Return [X, Y] of the center of cell containing provided text 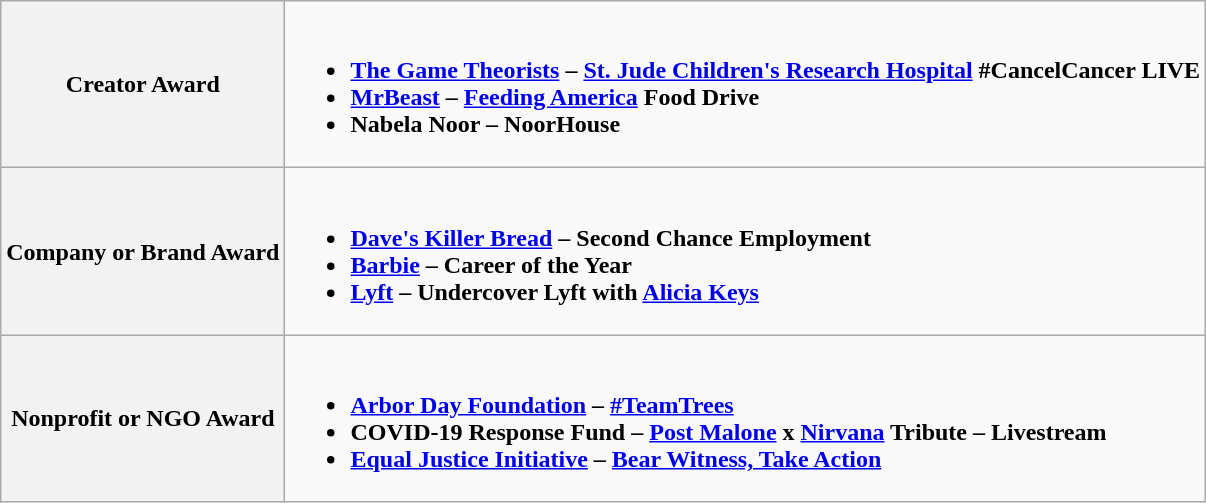
Nonprofit or NGO Award [143, 418]
The Game Theorists – St. Jude Children's Research Hospital #CancelCancer LIVEMrBeast – Feeding America Food DriveNabela Noor – NoorHouse [746, 84]
Company or Brand Award [143, 252]
Dave's Killer Bread – Second Chance EmploymentBarbie – Career of the YearLyft – Undercover Lyft with Alicia Keys [746, 252]
Creator Award [143, 84]
